Scan for the cell matching the given text and deliver its [X, Y] coordinate at center. 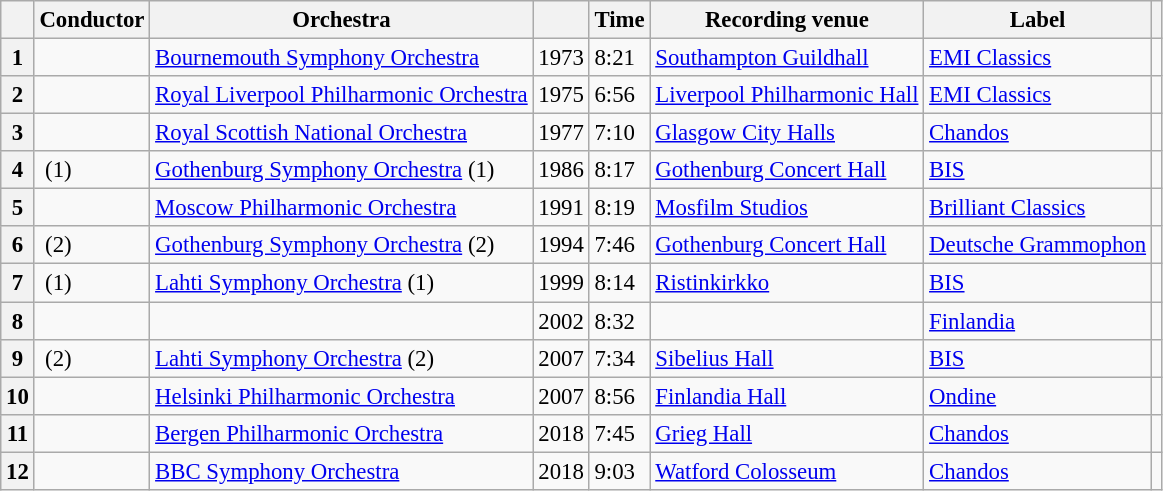
Lahti Symphony Orchestra (2) [342, 358]
6:56 [620, 95]
Glasgow City Halls [787, 133]
Gothenburg Symphony Orchestra (1) [342, 170]
8:21 [620, 58]
4 [18, 170]
8:14 [620, 283]
8 [18, 321]
Finlandia [1038, 321]
8:19 [620, 208]
Southampton Guildhall [787, 58]
Finlandia Hall [787, 396]
1977 [561, 133]
6 [18, 245]
8:56 [620, 396]
Sibelius Hall [787, 358]
7 [18, 283]
5 [18, 208]
Gothenburg Symphony Orchestra (2) [342, 245]
Conductor [92, 20]
11 [18, 433]
Mosfilm Studios [787, 208]
9:03 [620, 471]
Watford Colosseum [787, 471]
12 [18, 471]
9 [18, 358]
8:17 [620, 170]
Time [620, 20]
8:32 [620, 321]
Orchestra [342, 20]
Bergen Philharmonic Orchestra [342, 433]
Royal Scottish National Orchestra [342, 133]
Deutsche Grammophon [1038, 245]
1994 [561, 245]
BBC Symphony Orchestra [342, 471]
Grieg Hall [787, 433]
Recording venue [787, 20]
1999 [561, 283]
2 [18, 95]
1973 [561, 58]
Liverpool Philharmonic Hall [787, 95]
7:45 [620, 433]
Royal Liverpool Philharmonic Orchestra [342, 95]
Brilliant Classics [1038, 208]
Ristinkirkko [787, 283]
Moscow Philharmonic Orchestra [342, 208]
3 [18, 133]
1986 [561, 170]
Helsinki Philharmonic Orchestra [342, 396]
7:10 [620, 133]
Bournemouth Symphony Orchestra [342, 58]
Lahti Symphony Orchestra (1) [342, 283]
Label [1038, 20]
1991 [561, 208]
7:46 [620, 245]
2002 [561, 321]
Ondine [1038, 396]
10 [18, 396]
1975 [561, 95]
1 [18, 58]
7:34 [620, 358]
